Locate the cell with the specified text and output its [x, y] center coordinate. 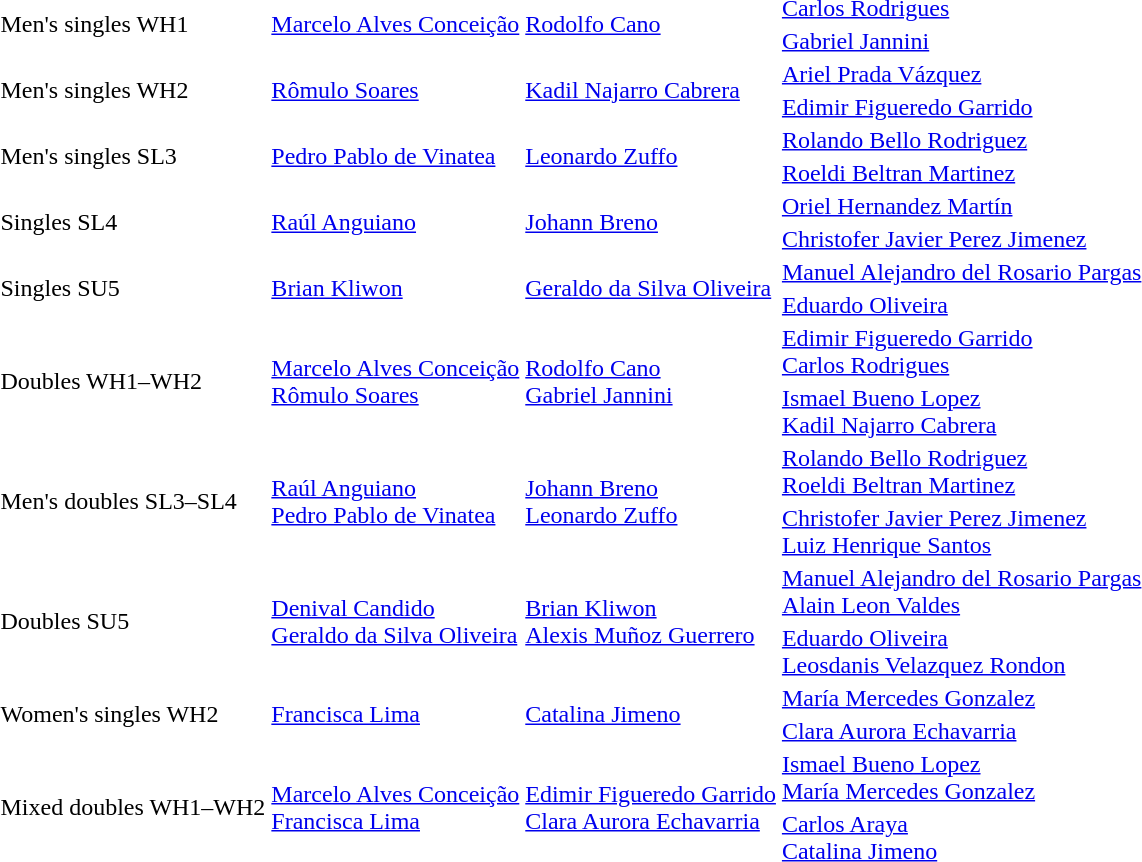
Ismael Bueno Lopez Kadil Najarro Cabrera [961, 412]
Johann Breno [651, 222]
Catalina Jimeno [651, 714]
Denival Candido Geraldo da Silva Oliveira [396, 622]
Manuel Alejandro del Rosario Pargas [961, 272]
Clara Aurora Echavarria [961, 731]
Rolando Bello Rodriguez [961, 140]
Manuel Alejandro del Rosario Pargas Alain Leon Valdes [961, 592]
Francisca Lima [396, 714]
Raúl Anguiano Pedro Pablo de Vinatea [396, 502]
Eduardo Oliveira [961, 305]
Leonardo Zuffo [651, 156]
Ismael Bueno Lopez María Mercedes Gonzalez [961, 778]
Edimir Figueredo Garrido Carlos Rodrigues [961, 352]
Rodolfo Cano Gabriel Jannini [651, 382]
Raúl Anguiano [396, 222]
Kadil Najarro Cabrera [651, 90]
Eduardo Oliveira Leosdanis Velazquez Rondon [961, 652]
Christofer Javier Perez Jimenez Luiz Henrique Santos [961, 532]
Geraldo da Silva Oliveira [651, 288]
Rômulo Soares [396, 90]
Gabriel Jannini [961, 41]
Oriel Hernandez Martín [961, 206]
Edimir Figueredo Garrido [961, 107]
Ariel Prada Vázquez [961, 74]
Christofer Javier Perez Jimenez [961, 239]
Johann Breno Leonardo Zuffo [651, 502]
María Mercedes Gonzalez [961, 698]
Marcelo Alves Conceição Rômulo Soares [396, 382]
Brian Kliwon [396, 288]
Rolando Bello Rodriguez Roeldi Beltran Martinez [961, 472]
Brian Kliwon Alexis Muñoz Guerrero [651, 622]
Roeldi Beltran Martinez [961, 173]
Pedro Pablo de Vinatea [396, 156]
